Detect which cell encompasses the target text, then output its [x, y] center coordinate. 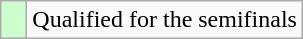
Qualified for the semifinals [165, 20]
